Return the (X, Y) coordinate for the center point of the cell that contains the specified text.  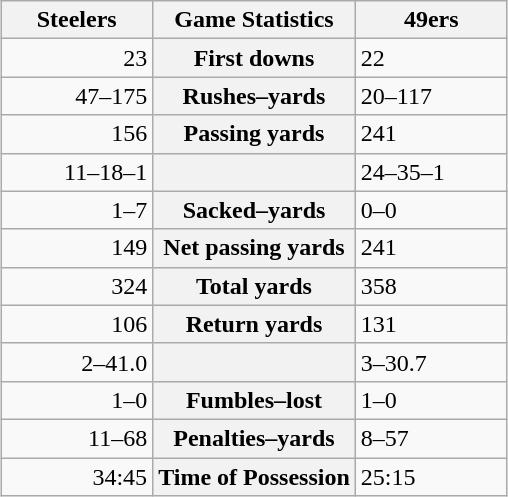
Net passing yards (254, 248)
149 (77, 248)
47–175 (77, 96)
Sacked–yards (254, 210)
Passing yards (254, 134)
22 (431, 58)
Total yards (254, 286)
23 (77, 58)
49ers (431, 20)
2–41.0 (77, 362)
3–30.7 (431, 362)
324 (77, 286)
Steelers (77, 20)
Return yards (254, 324)
358 (431, 286)
0–0 (431, 210)
Game Statistics (254, 20)
Rushes–yards (254, 96)
Fumbles–lost (254, 400)
Time of Possession (254, 477)
20–117 (431, 96)
1–7 (77, 210)
11–68 (77, 438)
131 (431, 324)
11–18–1 (77, 172)
25:15 (431, 477)
8–57 (431, 438)
24–35–1 (431, 172)
First downs (254, 58)
34:45 (77, 477)
156 (77, 134)
Penalties–yards (254, 438)
106 (77, 324)
